Provide the [X, Y] coordinate of the cell's center where the given text is located.  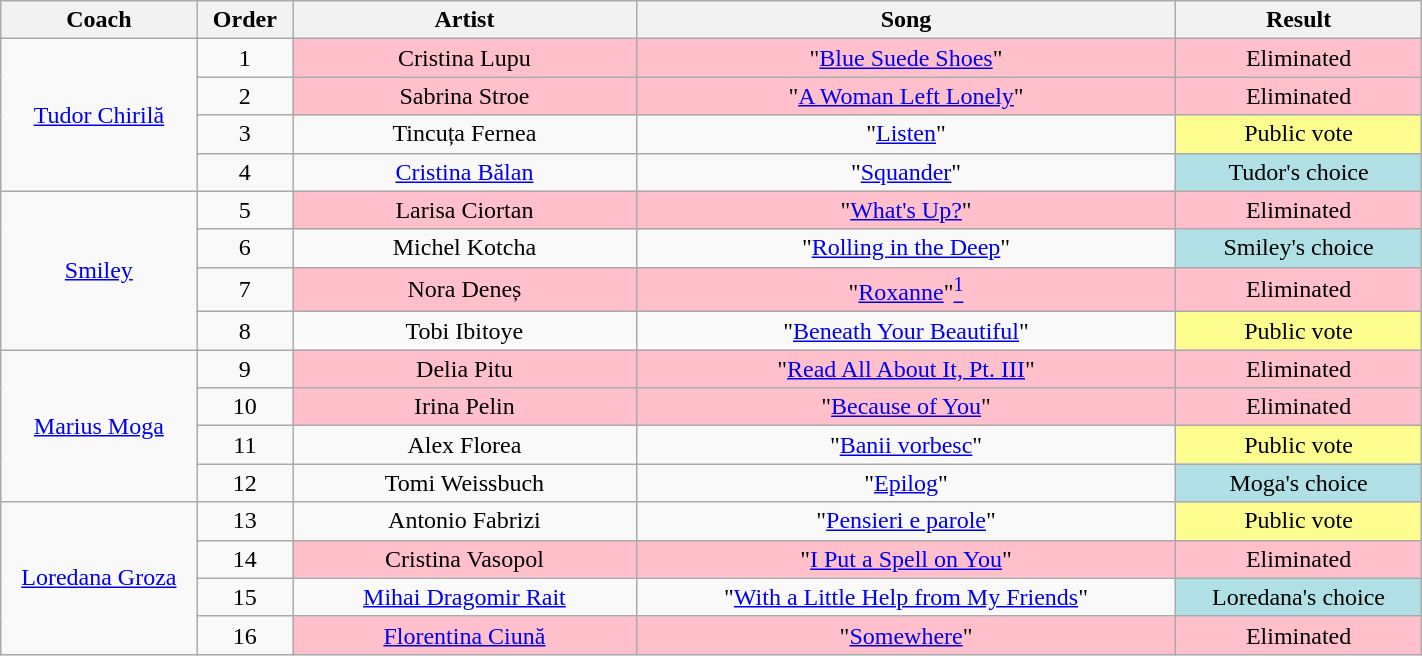
Order [245, 20]
4 [245, 172]
7 [245, 290]
Nora Deneș [464, 290]
5 [245, 210]
Antonio Fabrizi [464, 521]
Cristina Lupu [464, 58]
"Roxanne"1 [906, 290]
Alex Florea [464, 445]
3 [245, 134]
"With a Little Help from My Friends" [906, 597]
Result [1298, 20]
Tobi Ibitoye [464, 331]
"Blue Suede Shoes" [906, 58]
"Pensieri e parole" [906, 521]
"Listen" [906, 134]
Michel Kotcha [464, 248]
12 [245, 483]
Cristina Bălan [464, 172]
10 [245, 407]
Marius Moga [99, 426]
2 [245, 96]
Coach [99, 20]
15 [245, 597]
"Beneath Your Beautiful" [906, 331]
11 [245, 445]
"Because of You" [906, 407]
"What's Up?" [906, 210]
"Read All About It, Pt. III" [906, 369]
Tincuța Fernea [464, 134]
Moga's choice [1298, 483]
Mihai Dragomir Rait [464, 597]
9 [245, 369]
Florentina Ciună [464, 635]
Tomi Weissbuch [464, 483]
Tudor Chirilă [99, 115]
"I Put a Spell on You" [906, 559]
8 [245, 331]
6 [245, 248]
13 [245, 521]
Cristina Vasopol [464, 559]
1 [245, 58]
Larisa Ciortan [464, 210]
"Epilog" [906, 483]
"Squander" [906, 172]
Artist [464, 20]
"Banii vorbesc" [906, 445]
Smiley's choice [1298, 248]
Smiley [99, 270]
"Rolling in the Deep" [906, 248]
Irina Pelin [464, 407]
Sabrina Stroe [464, 96]
14 [245, 559]
"Somewhere" [906, 635]
Tudor's choice [1298, 172]
Loredana Groza [99, 578]
Loredana's choice [1298, 597]
Song [906, 20]
Delia Pitu [464, 369]
"A Woman Left Lonely" [906, 96]
16 [245, 635]
